Identify which cell holds the provided text, then report its [X, Y] central coordinate. 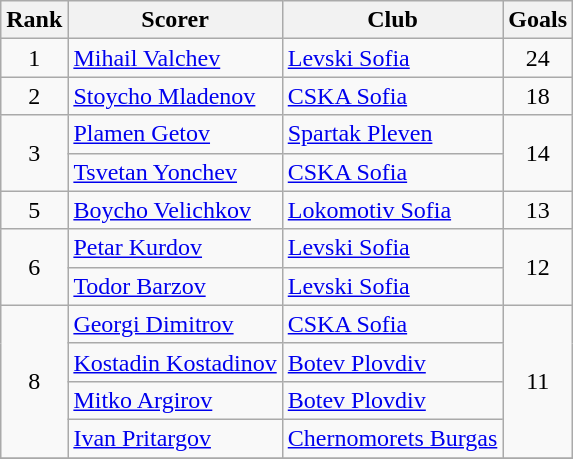
5 [34, 210]
Mihail Valchev [175, 58]
13 [538, 210]
Stoycho Mladenov [175, 96]
14 [538, 153]
Georgi Dimitrov [175, 324]
Ivan Pritargov [175, 438]
Mitko Argirov [175, 400]
8 [34, 381]
Club [392, 20]
12 [538, 267]
Kostadin Kostadinov [175, 362]
3 [34, 153]
Goals [538, 20]
Lokomotiv Sofia [392, 210]
Petar Kurdov [175, 248]
6 [34, 267]
Chernomorets Burgas [392, 438]
Tsvetan Yonchev [175, 172]
2 [34, 96]
Boycho Velichkov [175, 210]
Rank [34, 20]
18 [538, 96]
Plamen Getov [175, 134]
Scorer [175, 20]
1 [34, 58]
Spartak Pleven [392, 134]
24 [538, 58]
11 [538, 381]
Todor Barzov [175, 286]
